Pinpoint the cell where the given text exists, returning its (X, Y) midpoint coordinate. 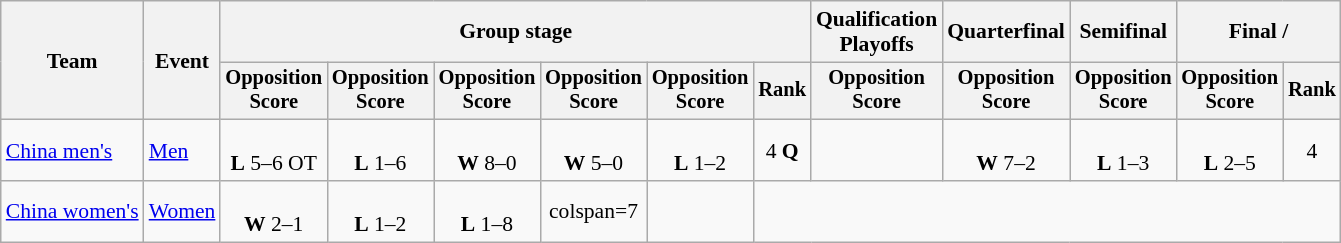
W 5–0 (594, 150)
colspan=7 (594, 212)
Women (182, 212)
Group stage (516, 32)
China women's (72, 212)
China men's (72, 150)
Men (182, 150)
Quarterfinal (1006, 32)
L 5–6 OT (274, 150)
Event (182, 60)
Final / (1258, 32)
QualificationPlayoffs (876, 32)
L 1–3 (1124, 150)
L 1–6 (380, 150)
L 1–8 (488, 212)
W 2–1 (274, 212)
W 8–0 (488, 150)
Team (72, 60)
W 7–2 (1006, 150)
4 Q (782, 150)
4 (1312, 150)
L 2–5 (1230, 150)
Semifinal (1124, 32)
